Scan for the cell matching the given text and deliver its [X, Y] coordinate at center. 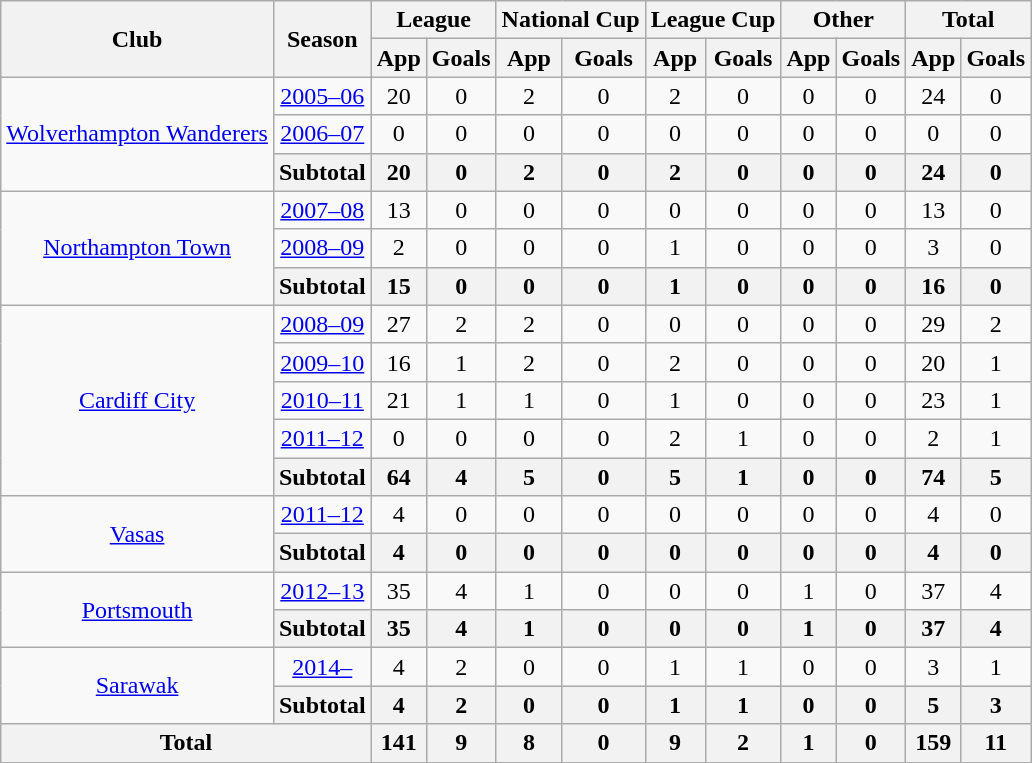
29 [934, 324]
Wolverhampton Wanderers [138, 134]
2014– [322, 667]
159 [934, 743]
74 [934, 477]
141 [398, 743]
2010–11 [322, 400]
2007–08 [322, 210]
23 [934, 400]
2006–07 [322, 134]
Club [138, 39]
Cardiff City [138, 400]
27 [398, 324]
Vasas [138, 534]
Other [844, 20]
Portsmouth [138, 610]
League Cup [713, 20]
Sarawak [138, 686]
2005–06 [322, 96]
15 [398, 286]
Northampton Town [138, 248]
8 [529, 743]
National Cup [570, 20]
League [434, 20]
11 [996, 743]
2012–13 [322, 591]
Season [322, 39]
64 [398, 477]
2009–10 [322, 362]
21 [398, 400]
